Return (X, Y) of the center of cell containing provided text 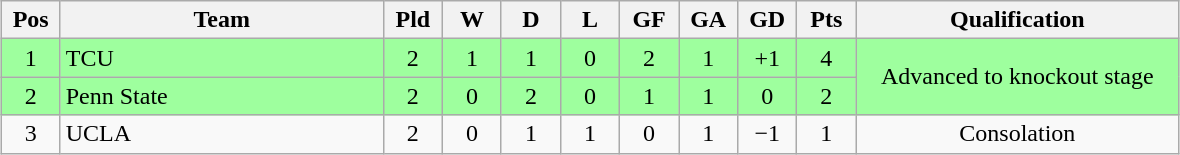
Pos (30, 20)
Advanced to knockout stage (1018, 77)
−1 (768, 134)
D (530, 20)
Pld (412, 20)
TCU (222, 58)
UCLA (222, 134)
Team (222, 20)
+1 (768, 58)
Consolation (1018, 134)
3 (30, 134)
Penn State (222, 96)
Pts (826, 20)
4 (826, 58)
GF (650, 20)
GD (768, 20)
W (472, 20)
L (590, 20)
Qualification (1018, 20)
GA (708, 20)
